For the text-containing cell, return its midpoint in (x, y) coordinate format. 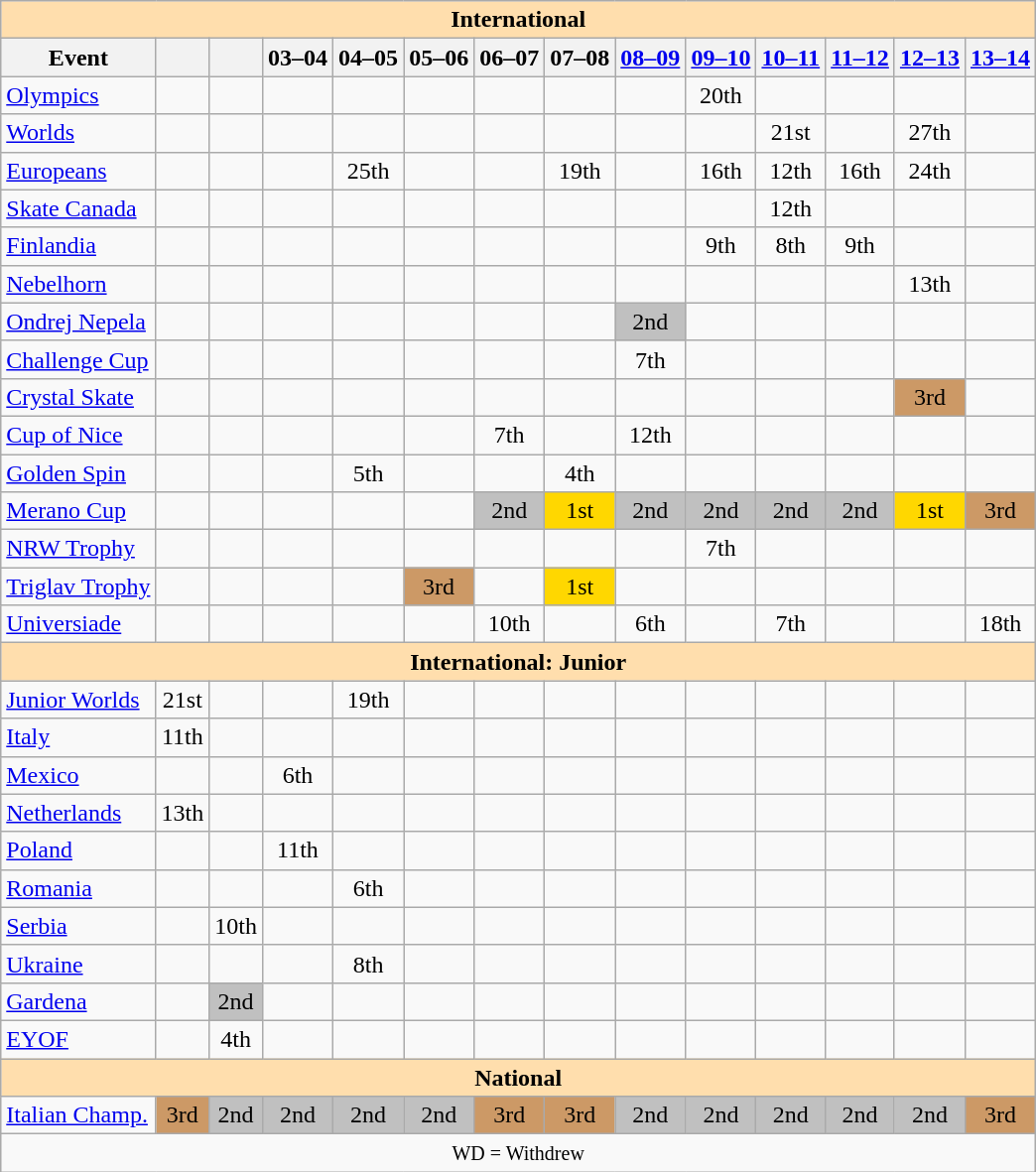
04–05 (369, 58)
27th (929, 133)
WD = Withdrew (518, 1153)
Worlds (78, 133)
10–11 (791, 58)
25th (369, 171)
03–04 (298, 58)
Europeans (78, 171)
International (518, 20)
05–06 (439, 58)
Universiade (78, 624)
Olympics (78, 95)
Mexico (78, 775)
Nebelhorn (78, 284)
18th (1000, 624)
12–13 (929, 58)
24th (929, 171)
Poland (78, 850)
09–10 (720, 58)
Event (78, 58)
Ukraine (78, 964)
Merano Cup (78, 511)
5th (369, 473)
Triglav Trophy (78, 586)
Finlandia (78, 246)
Gardena (78, 1001)
International: Junior (518, 662)
Challenge Cup (78, 359)
National (518, 1077)
08–09 (651, 58)
Serbia (78, 926)
Crystal Skate (78, 397)
13–14 (1000, 58)
Romania (78, 888)
Junior Worlds (78, 700)
EYOF (78, 1039)
Ondrej Nepela (78, 322)
Cup of Nice (78, 435)
06–07 (510, 58)
20th (720, 95)
07–08 (580, 58)
Italian Champ. (78, 1115)
Golden Spin (78, 473)
NRW Trophy (78, 549)
Skate Canada (78, 208)
Netherlands (78, 813)
Italy (78, 737)
11–12 (860, 58)
